Capture the cell that displays the provided text and extract its [X, Y] central coordinate. 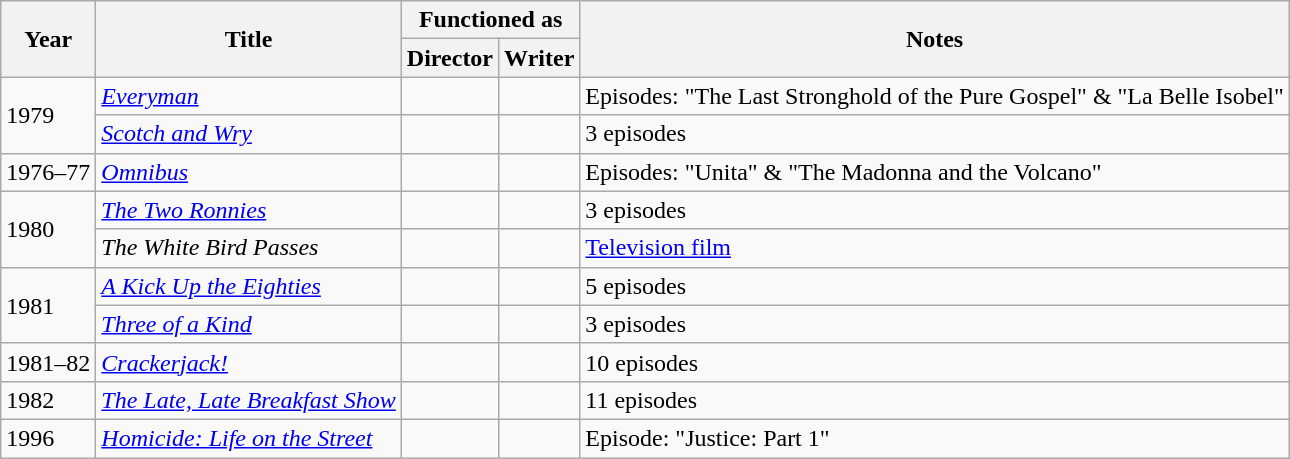
1976–77 [48, 172]
Homicide: Life on the Street [249, 438]
1979 [48, 115]
1996 [48, 438]
The White Bird Passes [249, 248]
Episodes: "The Last Stronghold of the Pure Gospel" & "La Belle Isobel" [934, 96]
Director [450, 58]
The Late, Late Breakfast Show [249, 400]
Television film [934, 248]
1982 [48, 400]
1981–82 [48, 362]
11 episodes [934, 400]
Notes [934, 39]
Episode: "Justice: Part 1" [934, 438]
Year [48, 39]
The Two Ronnies [249, 210]
5 episodes [934, 286]
1981 [48, 305]
1980 [48, 229]
Title [249, 39]
Episodes: "Unita" & "The Madonna and the Volcano" [934, 172]
Scotch and Wry [249, 134]
Three of a Kind [249, 324]
Everyman [249, 96]
Crackerjack! [249, 362]
Writer [540, 58]
A Kick Up the Eighties [249, 286]
10 episodes [934, 362]
Omnibus [249, 172]
Functioned as [490, 20]
